Detect which cell encompasses the target text, then output its [X, Y] center coordinate. 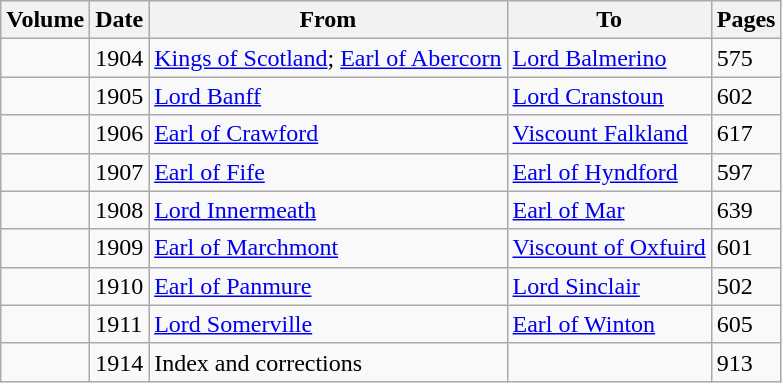
913 [746, 362]
From [328, 20]
575 [746, 58]
1907 [120, 172]
Lord Innermeath [328, 210]
To [609, 20]
Earl of Mar [609, 210]
Earl of Crawford [328, 134]
1911 [120, 324]
Date [120, 20]
1906 [120, 134]
605 [746, 324]
Earl of Marchmont [328, 248]
Index and corrections [328, 362]
Kings of Scotland; Earl of Abercorn [328, 58]
Lord Balmerino [609, 58]
1905 [120, 96]
Earl of Hyndford [609, 172]
Lord Sinclair [609, 286]
601 [746, 248]
Earl of Panmure [328, 286]
1914 [120, 362]
Lord Banff [328, 96]
1909 [120, 248]
597 [746, 172]
639 [746, 210]
1910 [120, 286]
Earl of Winton [609, 324]
1908 [120, 210]
1904 [120, 58]
Viscount of Oxfuird [609, 248]
617 [746, 134]
Volume [46, 20]
602 [746, 96]
Pages [746, 20]
Lord Somerville [328, 324]
Earl of Fife [328, 172]
Lord Cranstoun [609, 96]
Viscount Falkland [609, 134]
502 [746, 286]
